Pinpoint the cell where the given text exists, returning its (X, Y) midpoint coordinate. 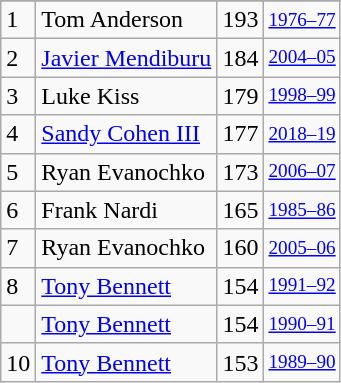
1990–91 (302, 324)
1976–77 (302, 20)
2018–19 (302, 134)
4 (18, 134)
3 (18, 96)
10 (18, 362)
184 (240, 58)
2 (18, 58)
1985–86 (302, 210)
2005–06 (302, 248)
1998–99 (302, 96)
1991–92 (302, 286)
5 (18, 172)
Luke Kiss (126, 96)
153 (240, 362)
Sandy Cohen III (126, 134)
8 (18, 286)
7 (18, 248)
179 (240, 96)
1989–90 (302, 362)
Tom Anderson (126, 20)
1 (18, 20)
Frank Nardi (126, 210)
Javier Mendiburu (126, 58)
173 (240, 172)
160 (240, 248)
165 (240, 210)
193 (240, 20)
177 (240, 134)
6 (18, 210)
2004–05 (302, 58)
2006–07 (302, 172)
